From the cell containing the given text, extract its center point as [X, Y] coordinate. 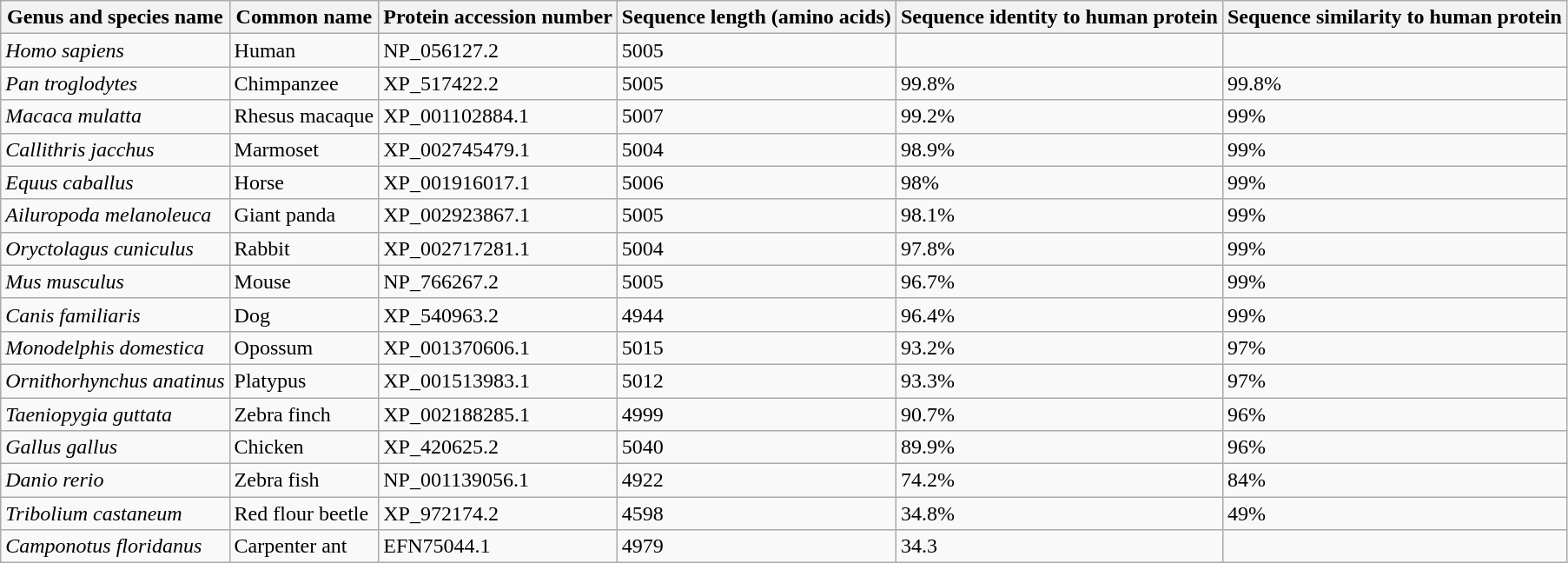
49% [1394, 513]
XP_001370606.1 [499, 348]
XP_517422.2 [499, 83]
97.8% [1059, 248]
XP_002717281.1 [499, 248]
Genus and species name [115, 17]
Ornithorhynchus anatinus [115, 381]
Opossum [304, 348]
Macaca mulatta [115, 116]
NP_056127.2 [499, 50]
Tribolium castaneum [115, 513]
XP_001513983.1 [499, 381]
5040 [756, 447]
Rhesus macaque [304, 116]
Dog [304, 315]
Gallus gallus [115, 447]
84% [1394, 480]
Mouse [304, 281]
Chicken [304, 447]
Taeniopygia guttata [115, 414]
4598 [756, 513]
Giant panda [304, 215]
XP_972174.2 [499, 513]
Sequence identity to human protein [1059, 17]
5012 [756, 381]
Common name [304, 17]
Danio rerio [115, 480]
Red flour beetle [304, 513]
XP_002923867.1 [499, 215]
NP_766267.2 [499, 281]
Zebra fish [304, 480]
Chimpanzee [304, 83]
Equus caballus [115, 182]
XP_002745479.1 [499, 149]
4922 [756, 480]
Ailuropoda melanoleuca [115, 215]
Horse [304, 182]
89.9% [1059, 447]
Mus musculus [115, 281]
Human [304, 50]
34.3 [1059, 546]
96.7% [1059, 281]
5007 [756, 116]
90.7% [1059, 414]
4999 [756, 414]
98% [1059, 182]
XP_002188285.1 [499, 414]
4979 [756, 546]
Homo sapiens [115, 50]
5015 [756, 348]
93.3% [1059, 381]
XP_001102884.1 [499, 116]
Protein accession number [499, 17]
Sequence length (amino acids) [756, 17]
5006 [756, 182]
XP_420625.2 [499, 447]
Platypus [304, 381]
XP_540963.2 [499, 315]
74.2% [1059, 480]
XP_001916017.1 [499, 182]
NP_001139056.1 [499, 480]
98.9% [1059, 149]
Canis familiaris [115, 315]
Camponotus floridanus [115, 546]
96.4% [1059, 315]
Oryctolagus cuniculus [115, 248]
Callithris jacchus [115, 149]
Monodelphis domestica [115, 348]
98.1% [1059, 215]
Marmoset [304, 149]
99.2% [1059, 116]
Carpenter ant [304, 546]
Rabbit [304, 248]
4944 [756, 315]
34.8% [1059, 513]
EFN75044.1 [499, 546]
93.2% [1059, 348]
Zebra finch [304, 414]
Pan troglodytes [115, 83]
Sequence similarity to human protein [1394, 17]
